Capture the cell that displays the provided text and extract its (x, y) central coordinate. 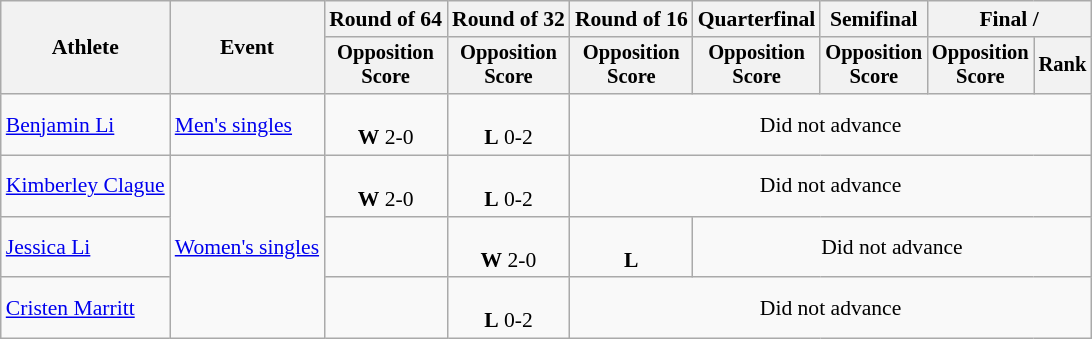
Round of 16 (632, 19)
Benjamin Li (86, 124)
Men's singles (247, 124)
Round of 32 (508, 19)
Event (247, 48)
Rank (1063, 66)
Semifinal (874, 19)
Quarterfinal (757, 19)
Athlete (86, 48)
Round of 64 (386, 19)
Cristen Marritt (86, 308)
Women's singles (247, 248)
Jessica Li (86, 248)
L (632, 248)
Kimberley Clague (86, 186)
Final / (1009, 19)
